Locate the cell with the specified text and output its [X, Y] center coordinate. 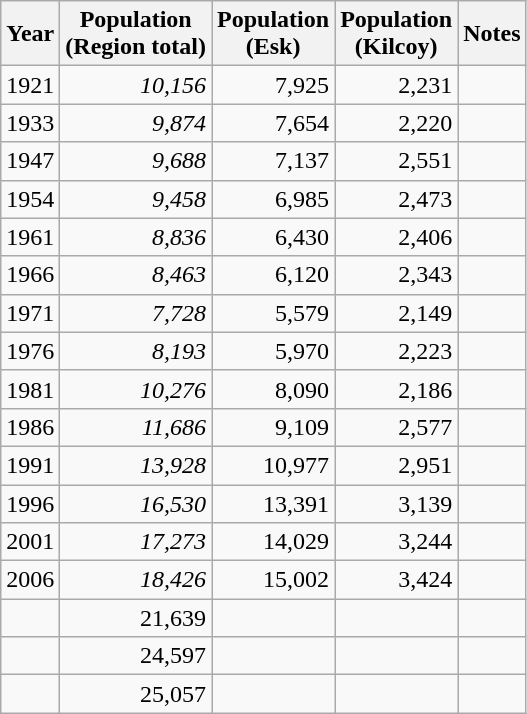
7,728 [136, 313]
8,090 [274, 389]
1954 [30, 199]
2,223 [396, 351]
3,244 [396, 542]
2,149 [396, 313]
18,426 [136, 580]
1966 [30, 275]
1961 [30, 237]
25,057 [136, 694]
7,654 [274, 123]
10,977 [274, 465]
9,458 [136, 199]
10,276 [136, 389]
7,137 [274, 161]
2006 [30, 580]
1921 [30, 85]
1933 [30, 123]
1971 [30, 313]
14,029 [274, 542]
9,109 [274, 427]
1986 [30, 427]
15,002 [274, 580]
8,463 [136, 275]
2,406 [396, 237]
Notes [492, 34]
6,985 [274, 199]
13,391 [274, 503]
1947 [30, 161]
Year [30, 34]
Population(Esk) [274, 34]
2,220 [396, 123]
8,836 [136, 237]
3,424 [396, 580]
2,231 [396, 85]
Population(Kilcoy) [396, 34]
9,688 [136, 161]
3,139 [396, 503]
1996 [30, 503]
2,473 [396, 199]
24,597 [136, 656]
2,551 [396, 161]
5,970 [274, 351]
Population(Region total) [136, 34]
9,874 [136, 123]
17,273 [136, 542]
13,928 [136, 465]
7,925 [274, 85]
1991 [30, 465]
2001 [30, 542]
21,639 [136, 618]
11,686 [136, 427]
2,186 [396, 389]
8,193 [136, 351]
6,430 [274, 237]
2,343 [396, 275]
1981 [30, 389]
1976 [30, 351]
2,577 [396, 427]
2,951 [396, 465]
6,120 [274, 275]
10,156 [136, 85]
5,579 [274, 313]
16,530 [136, 503]
